From the cell containing the given text, extract its center point as [x, y] coordinate. 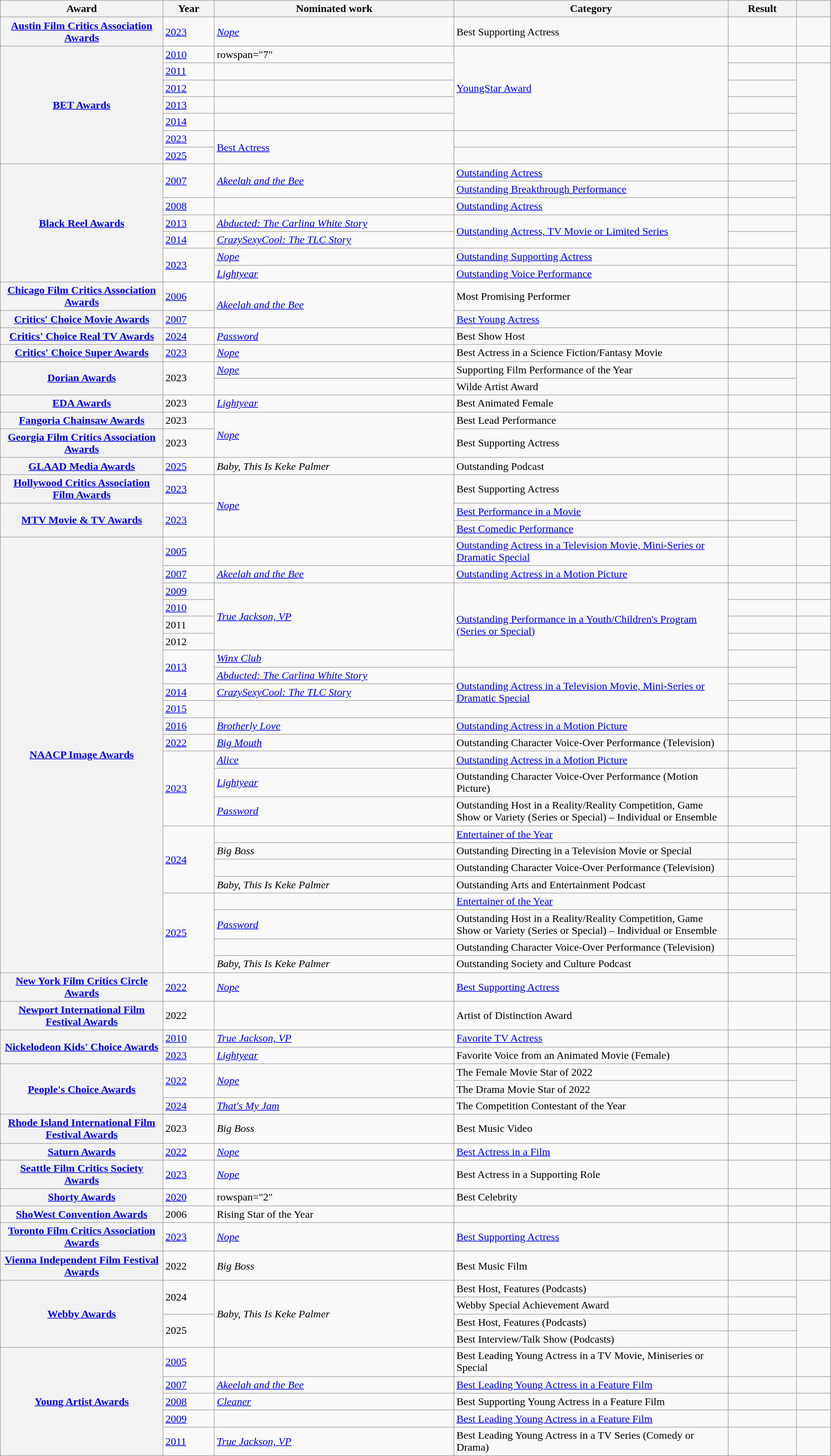
Category [591, 9]
Best Supporting Young Actress in a Feature Film [591, 1402]
Best Music Video [591, 1128]
Wilde Artist Award [591, 387]
Best Interview/Talk Show (Podcasts) [591, 1339]
Winx Club [334, 658]
Critics' Choice Real TV Awards [81, 336]
Seattle Film Critics Society Awards [81, 1174]
Alice [334, 759]
Favorite Voice from an Animated Movie (Female) [591, 1055]
Outstanding Arts and Entertainment Podcast [591, 885]
Chicago Film Critics Association Awards [81, 297]
Best Celebrity [591, 1197]
MTV Movie & TV Awards [81, 520]
Best Performance in a Movie [591, 511]
New York Film Critics Circle Awards [81, 987]
Rising Star of the Year [334, 1214]
The Drama Movie Star of 2022 [591, 1089]
Critics' Choice Movie Awards [81, 319]
NAACP Image Awards [81, 755]
ShoWest Convention Awards [81, 1214]
Georgia Film Critics Association Awards [81, 443]
2020 [189, 1197]
Best Actress in a Supporting Role [591, 1174]
The Female Movie Star of 2022 [591, 1072]
Newport International Film Festival Awards [81, 1016]
Cleaner [334, 1402]
Austin Film Critics Association Awards [81, 32]
rowspan="7" [334, 54]
People's Choice Awards [81, 1089]
Brotherly Love [334, 726]
Supporting Film Performance of the Year [591, 370]
That's My Jam [334, 1106]
Webby Awards [81, 1314]
Best Actress in a Film [591, 1152]
2015 [189, 709]
Outstanding Performance in a Youth/Children's Program (Series or Special) [591, 625]
Nominated work [334, 9]
Toronto Film Critics Association Awards [81, 1237]
Outstanding Actress, TV Movie or Limited Series [591, 231]
Nickelodeon Kids' Choice Awards [81, 1047]
Best Actress [334, 147]
Vienna Independent Film Festival Awards [81, 1266]
Outstanding Supporting Actress [591, 257]
Fangoria Chainsaw Awards [81, 420]
Artist of Distinction Award [591, 1016]
2016 [189, 726]
Hollywood Critics Association Film Awards [81, 489]
Outstanding Directing in a Television Movie or Special [591, 851]
The Competition Contestant of the Year [591, 1106]
GLAAD Media Awards [81, 466]
Best Comedic Performance [591, 528]
BET Awards [81, 105]
Award [81, 9]
Rhode Island International Film Festival Awards [81, 1128]
Best Leading Young Actress in a TV Movie, Miniseries or Special [591, 1362]
Outstanding Character Voice-Over Performance (Motion Picture) [591, 782]
Most Promising Performer [591, 297]
Best Leading Young Actress in a TV Series (Comedy or Drama) [591, 1441]
rowspan="2" [334, 1197]
Best Young Actress [591, 319]
Outstanding Voice Performance [591, 274]
Dorian Awards [81, 378]
Best Actress in a Science Fiction/Fantasy Movie [591, 353]
Outstanding Society and Culture Podcast [591, 964]
Outstanding Podcast [591, 466]
Black Reel Awards [81, 223]
Best Music Film [591, 1266]
Best Animated Female [591, 403]
Big Mouth [334, 743]
Webby Special Achievement Award [591, 1305]
Result [762, 9]
Outstanding Breakthrough Performance [591, 189]
YoungStar Award [591, 88]
Favorite TV Actress [591, 1038]
Critics' Choice Super Awards [81, 353]
Young Artist Awards [81, 1402]
EDA Awards [81, 403]
Shorty Awards [81, 1197]
Year [189, 9]
Saturn Awards [81, 1152]
Best Show Host [591, 336]
Best Lead Performance [591, 420]
